Extract the [x, y] coordinate from the center of the cell holding the provided text.  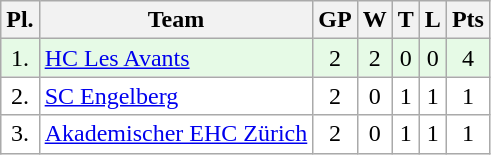
Akademischer EHC Zürich [176, 134]
L [432, 20]
SC Engelberg [176, 96]
4 [468, 58]
2. [20, 96]
1. [20, 58]
T [406, 20]
W [374, 20]
3. [20, 134]
GP [335, 20]
HC Les Avants [176, 58]
Pl. [20, 20]
Team [176, 20]
Pts [468, 20]
